Output the [X, Y] coordinate of the center of the cell containing the given text.  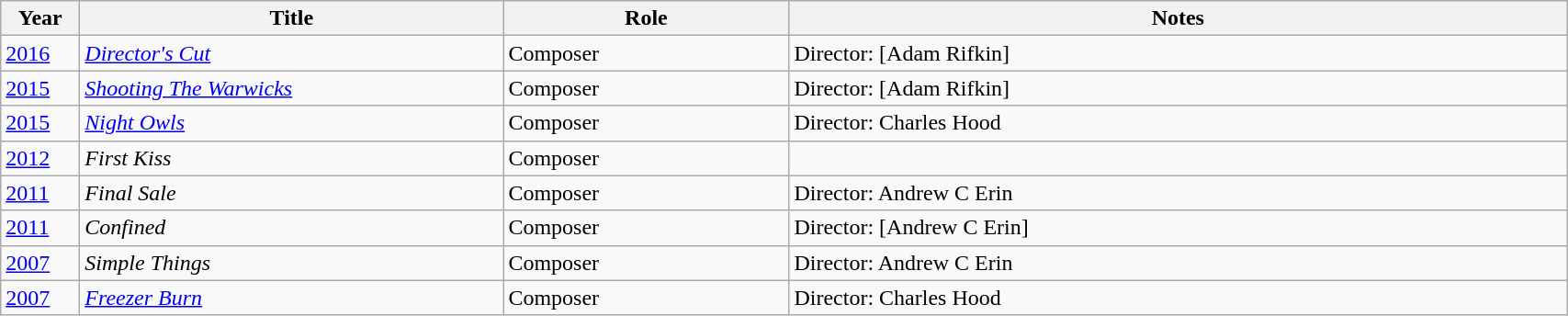
First Kiss [292, 158]
Confined [292, 228]
2012 [40, 158]
Notes [1178, 18]
Title [292, 18]
Final Sale [292, 193]
Simple Things [292, 263]
Night Owls [292, 123]
Shooting The Warwicks [292, 88]
Freezer Burn [292, 298]
Director's Cut [292, 53]
Role [647, 18]
2016 [40, 53]
Director: [Andrew C Erin] [1178, 228]
Year [40, 18]
